Pinpoint the cell where the given text exists, returning its [x, y] midpoint coordinate. 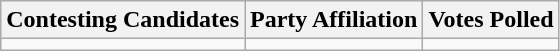
Contesting Candidates [123, 20]
Party Affiliation [334, 20]
Votes Polled [491, 20]
